Search for the cell housing the specified text and yield its [x, y] center coordinate. 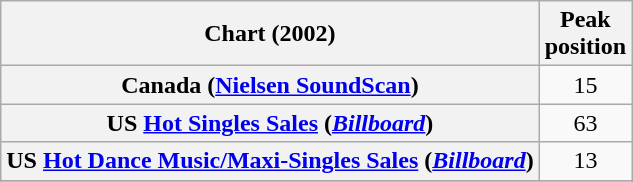
13 [585, 161]
63 [585, 123]
US Hot Dance Music/Maxi-Singles Sales (Billboard) [270, 161]
Canada (Nielsen SoundScan) [270, 85]
US Hot Singles Sales (Billboard) [270, 123]
Chart (2002) [270, 34]
15 [585, 85]
Peakposition [585, 34]
